Search for the cell housing the specified text and yield its (X, Y) center coordinate. 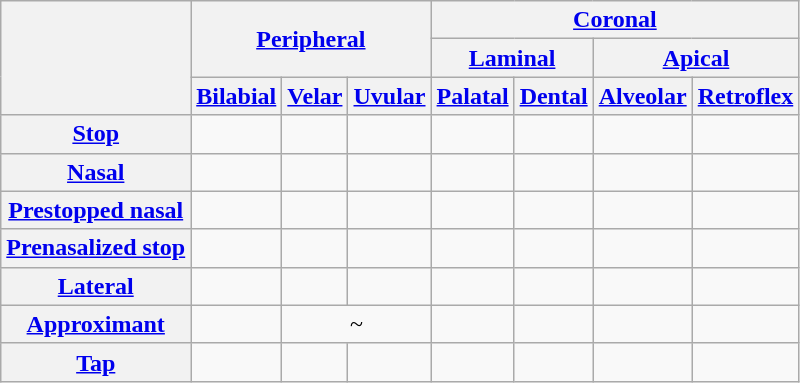
Velar (315, 96)
Laminal (512, 58)
Alveolar (642, 96)
Palatal (472, 96)
Approximant (96, 324)
Nasal (96, 172)
Uvular (390, 96)
Apical (696, 58)
Prenasalized stop (96, 248)
Dental (554, 96)
~ (356, 324)
Lateral (96, 286)
Bilabial (236, 96)
Coronal (615, 20)
Prestopped nasal (96, 210)
Peripheral (311, 39)
Stop (96, 134)
Tap (96, 362)
Retroflex (746, 96)
